Find where the given text appears and provide that cell's center as [x, y] coordinate. 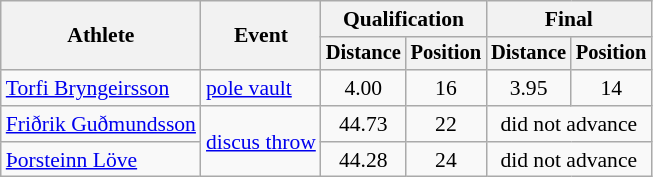
14 [611, 88]
4.00 [364, 88]
discus throw [261, 142]
Friðrik Guðmundsson [101, 124]
Event [261, 36]
3.95 [528, 88]
did not advance [568, 124]
44.73 [364, 124]
Final [568, 19]
22 [446, 124]
Torfi Bryngeirsson [101, 88]
pole vault [261, 88]
Athlete [101, 36]
Qualification [404, 19]
16 [446, 88]
